Output the (X, Y) coordinate of the center of the cell containing the given text.  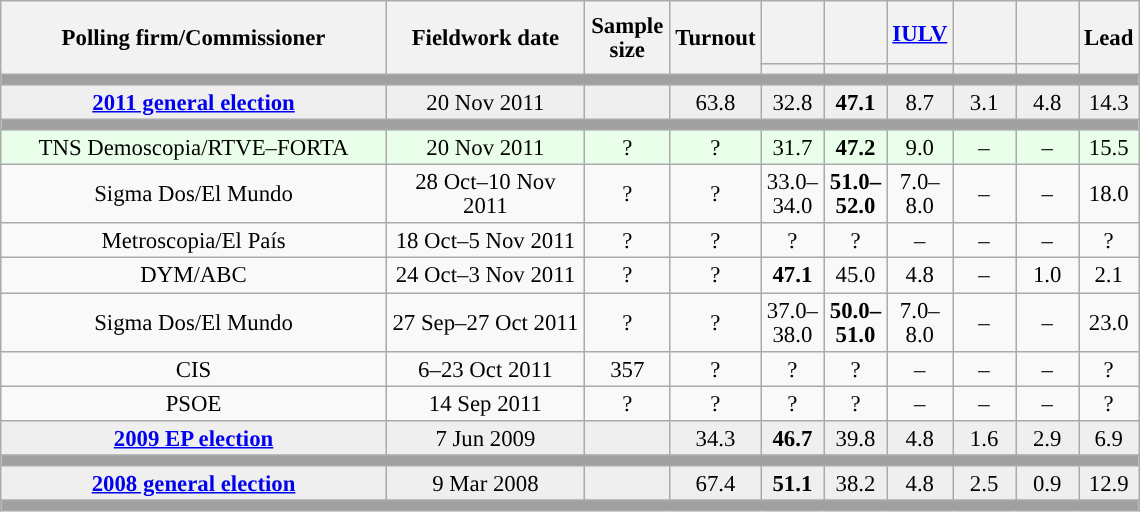
PSOE (194, 404)
27 Sep–27 Oct 2011 (485, 322)
1.0 (1048, 276)
31.7 (792, 148)
Sample size (627, 38)
33.0–34.0 (792, 194)
CIS (194, 368)
18 Oct–5 Nov 2011 (485, 242)
1.6 (984, 438)
8.7 (920, 102)
14.3 (1109, 102)
67.4 (716, 484)
2.9 (1048, 438)
2009 EP election (194, 438)
2.1 (1109, 276)
14 Sep 2011 (485, 404)
6.9 (1109, 438)
12.9 (1109, 484)
46.7 (792, 438)
7 Jun 2009 (485, 438)
34.3 (716, 438)
50.0–51.0 (856, 322)
24 Oct–3 Nov 2011 (485, 276)
45.0 (856, 276)
TNS Demoscopia/RTVE–FORTA (194, 148)
3.1 (984, 102)
Lead (1109, 38)
38.2 (856, 484)
37.0–38.0 (792, 322)
28 Oct–10 Nov 2011 (485, 194)
15.5 (1109, 148)
51.1 (792, 484)
Metroscopia/El País (194, 242)
9.0 (920, 148)
32.8 (792, 102)
0.9 (1048, 484)
39.8 (856, 438)
Polling firm/Commissioner (194, 38)
IULV (920, 32)
2.5 (984, 484)
Fieldwork date (485, 38)
DYM/ABC (194, 276)
63.8 (716, 102)
357 (627, 368)
2008 general election (194, 484)
Turnout (716, 38)
6–23 Oct 2011 (485, 368)
2011 general election (194, 102)
23.0 (1109, 322)
51.0–52.0 (856, 194)
18.0 (1109, 194)
47.2 (856, 148)
9 Mar 2008 (485, 484)
